Detect which cell encompasses the target text, then output its (x, y) center coordinate. 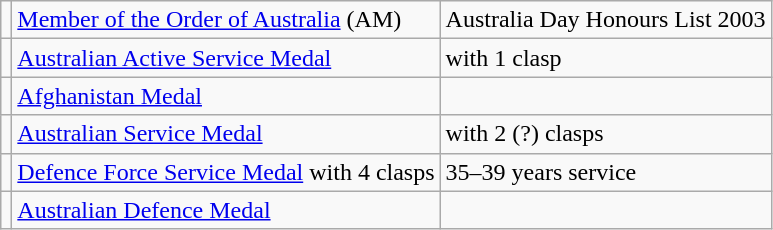
Defence Force Service Medal with 4 clasps (226, 172)
Member of the Order of Australia (AM) (226, 20)
Australian Active Service Medal (226, 58)
Australian Defence Medal (226, 210)
Australian Service Medal (226, 134)
35–39 years service (606, 172)
Afghanistan Medal (226, 96)
with 1 clasp (606, 58)
with 2 (?) clasps (606, 134)
Australia Day Honours List 2003 (606, 20)
